Search for the cell housing the specified text and yield its [x, y] center coordinate. 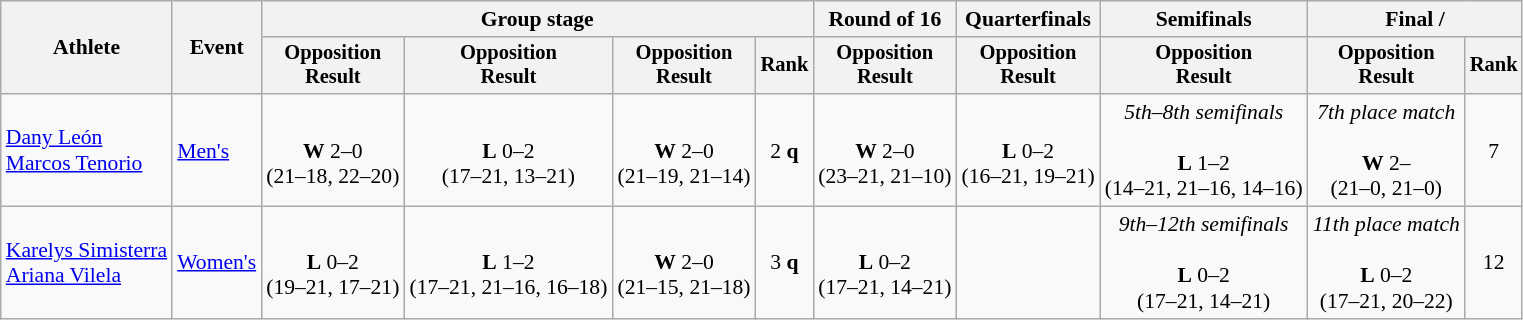
W 2–0 (21–18, 22–20) [332, 150]
L 0–2 (19–21, 17–21) [332, 263]
9th–12th semifinals L 0–2 (17–21, 14–21) [1204, 263]
3 q [785, 263]
Round of 16 [884, 19]
L 1–2 (17–21, 21–16, 16–18) [508, 263]
Event [216, 48]
11th place match L 0–2 (17–21, 20–22) [1386, 263]
Karelys Simisterra Ariana Vilela [86, 263]
Semifinals [1204, 19]
Final / [1416, 19]
L 0–2 (17–21, 13–21) [508, 150]
L 0–2 (16–21, 19–21) [1028, 150]
W 2–0 (23–21, 21–10) [884, 150]
Group stage [537, 19]
Women's [216, 263]
7 [1494, 150]
W 2–0 (21–19, 21–14) [684, 150]
L 0–2 (17–21, 14–21) [884, 263]
W 2–0 (21–15, 21–18) [684, 263]
Athlete [86, 48]
7th place match W 2– (21–0, 21–0) [1386, 150]
12 [1494, 263]
5th–8th semifinals L 1–2 (14–21, 21–16, 14–16) [1204, 150]
Dany León Marcos Tenorio [86, 150]
Quarterfinals [1028, 19]
Men's [216, 150]
2 q [785, 150]
